Detect which cell encompasses the target text, then output its (x, y) center coordinate. 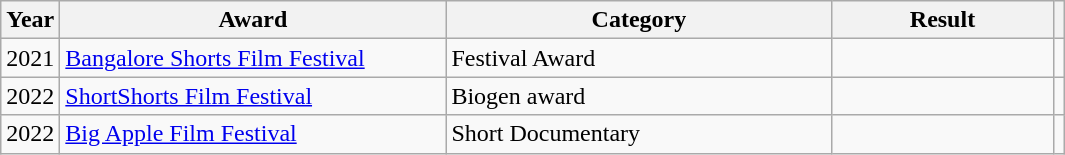
Award (253, 20)
Bangalore Shorts Film Festival (253, 58)
Category (639, 20)
Short Documentary (639, 134)
Result (942, 20)
Big Apple Film Festival (253, 134)
ShortShorts Film Festival (253, 96)
Festival Award (639, 58)
2021 (30, 58)
Biogen award (639, 96)
Year (30, 20)
